Locate the cell with the specified text and output its (X, Y) center coordinate. 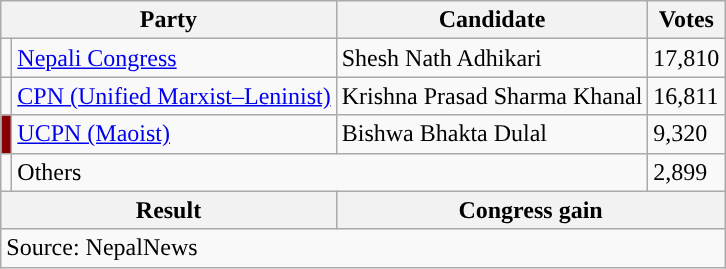
17,810 (686, 58)
UCPN (Maoist) (174, 134)
Shesh Nath Adhikari (492, 58)
Candidate (492, 20)
16,811 (686, 96)
Party (168, 20)
Nepali Congress (174, 58)
Votes (686, 20)
2,899 (686, 172)
Krishna Prasad Sharma Khanal (492, 96)
Source: NepalNews (363, 248)
Bishwa Bhakta Dulal (492, 134)
Congress gain (530, 210)
CPN (Unified Marxist–Leninist) (174, 96)
Others (330, 172)
Result (168, 210)
9,320 (686, 134)
